Detect which cell encompasses the target text, then output its [X, Y] center coordinate. 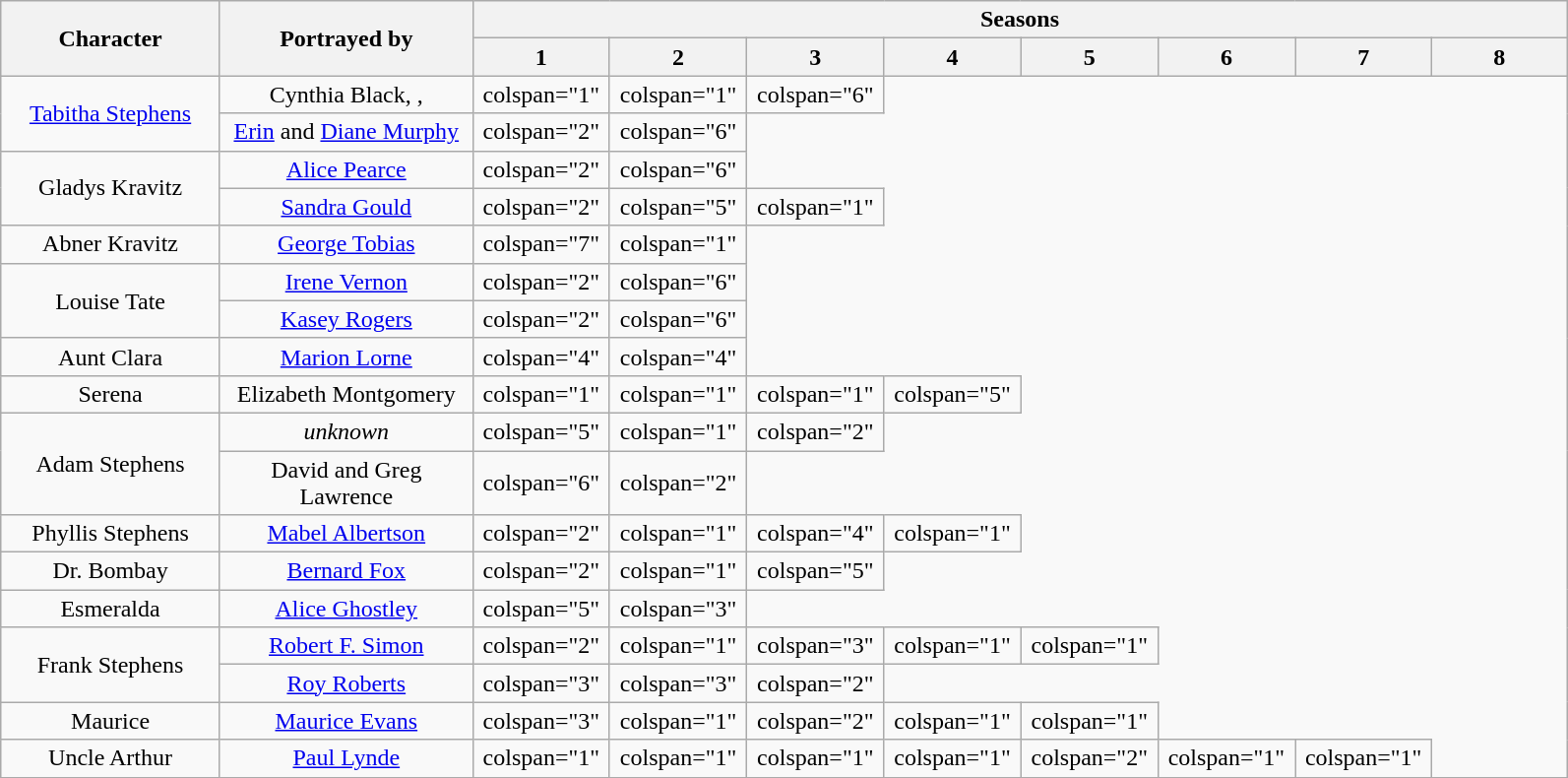
Uncle Arthur [110, 758]
Portrayed by [346, 38]
Aunt Clara [110, 357]
3 [815, 57]
George Tobias [346, 244]
5 [1089, 57]
Adam Stephens [110, 463]
2 [677, 57]
Irene Vernon [346, 282]
8 [1500, 57]
Serena [110, 394]
6 [1226, 57]
Bernard Fox [346, 571]
1 [541, 57]
Dr. Bombay [110, 571]
unknown [346, 431]
Marion Lorne [346, 357]
Esmeralda [110, 609]
Seasons [1020, 20]
Erin and Diane Murphy [346, 132]
Gladys Kravitz [110, 188]
colspan="7" [541, 244]
Mabel Albertson [346, 534]
Louise Tate [110, 300]
Roy Roberts [346, 683]
Paul Lynde [346, 758]
Alice Pearce [346, 169]
Sandra Gould [346, 207]
Character [110, 38]
Maurice [110, 721]
Robert F. Simon [346, 646]
7 [1364, 57]
Maurice Evans [346, 721]
David and Greg Lawrence [346, 483]
Phyllis Stephens [110, 534]
4 [953, 57]
Elizabeth Montgomery [346, 394]
Abner Kravitz [110, 244]
Kasey Rogers [346, 319]
Cynthia Black, , [346, 95]
Tabitha Stephens [110, 113]
Frank Stephens [110, 665]
Alice Ghostley [346, 609]
